Scan for the cell matching the given text and deliver its [X, Y] coordinate at center. 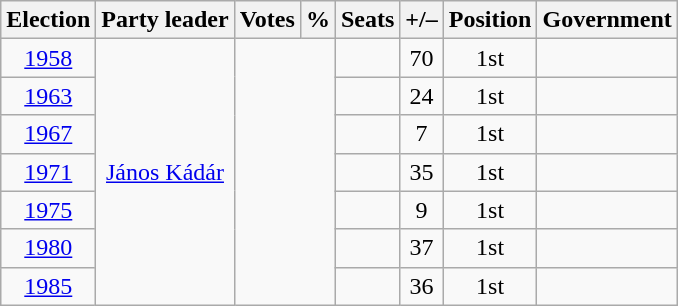
9 [422, 210]
36 [422, 286]
Seats [367, 20]
János Kádár [165, 172]
Position [490, 20]
1985 [48, 286]
Government [607, 20]
+/– [422, 20]
Election [48, 20]
Votes [267, 20]
37 [422, 248]
35 [422, 172]
70 [422, 58]
Party leader [165, 20]
1963 [48, 96]
24 [422, 96]
1967 [48, 134]
1975 [48, 210]
7 [422, 134]
1971 [48, 172]
1958 [48, 58]
% [318, 20]
1980 [48, 248]
